Output the (x, y) coordinate of the center of the cell containing the given text.  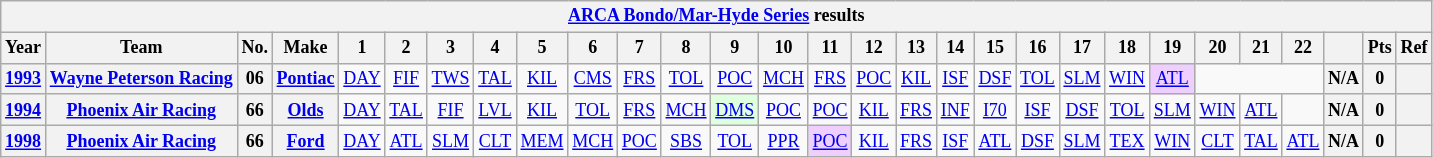
Make (306, 48)
7 (640, 48)
INF (955, 110)
MEM (542, 140)
11 (830, 48)
17 (1082, 48)
5 (542, 48)
SBS (686, 140)
DMS (735, 110)
8 (686, 48)
21 (1261, 48)
CMS (593, 78)
10 (784, 48)
12 (874, 48)
1994 (24, 110)
Year (24, 48)
Ford (306, 140)
19 (1172, 48)
18 (1128, 48)
13 (916, 48)
TWS (450, 78)
Pts (1380, 48)
1 (362, 48)
2 (406, 48)
9 (735, 48)
Wayne Peterson Racing (141, 78)
06 (254, 78)
1993 (24, 78)
I70 (995, 110)
Ref (1414, 48)
6 (593, 48)
1998 (24, 140)
20 (1218, 48)
No. (254, 48)
4 (495, 48)
Team (141, 48)
15 (995, 48)
22 (1303, 48)
ARCA Bondo/Mar-Hyde Series results (716, 16)
PPR (784, 140)
3 (450, 48)
Pontiac (306, 78)
TEX (1128, 140)
LVL (495, 110)
14 (955, 48)
Olds (306, 110)
16 (1038, 48)
